Pinpoint the cell where the given text exists, returning its [X, Y] midpoint coordinate. 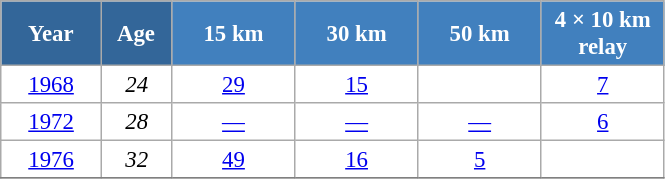
4 × 10 km relay [602, 34]
30 km [356, 34]
Age [136, 34]
Year [52, 34]
32 [136, 160]
1976 [52, 160]
24 [136, 85]
1972 [52, 122]
16 [356, 160]
49 [234, 160]
29 [234, 85]
15 [356, 85]
15 km [234, 34]
5 [480, 160]
1968 [52, 85]
7 [602, 85]
28 [136, 122]
6 [602, 122]
50 km [480, 34]
